Capture the cell that displays the provided text and extract its [X, Y] central coordinate. 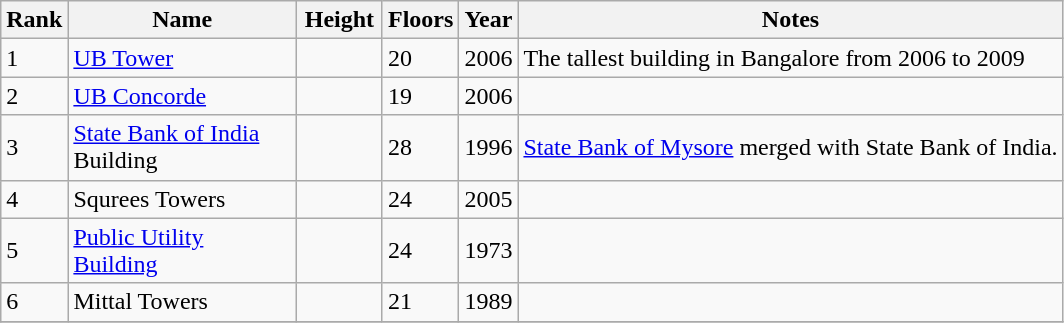
28 [420, 148]
The tallest building in Bangalore from 2006 to 2009 [790, 58]
Floors [420, 20]
Rank [34, 20]
Mittal Towers [182, 302]
UB Tower [182, 58]
UB Concorde [182, 96]
1973 [488, 250]
Squrees Towers [182, 199]
1989 [488, 302]
5 [34, 250]
Name [182, 20]
1 [34, 58]
2 [34, 96]
4 [34, 199]
Public Utility Building [182, 250]
Year [488, 20]
19 [420, 96]
2005 [488, 199]
Height [339, 20]
21 [420, 302]
3 [34, 148]
State Bank of India Building [182, 148]
State Bank of Mysore merged with State Bank of India. [790, 148]
Notes [790, 20]
6 [34, 302]
1996 [488, 148]
20 [420, 58]
